Capture the cell that displays the provided text and extract its [x, y] central coordinate. 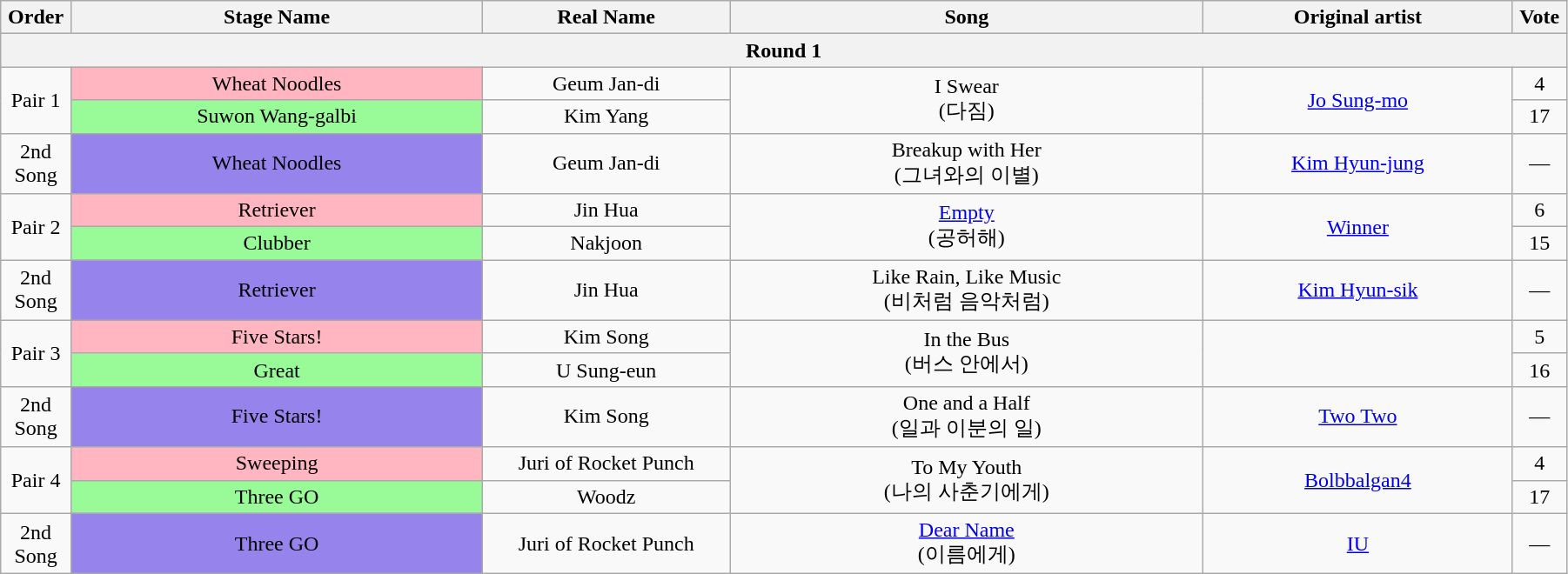
Round 1 [784, 50]
Song [967, 17]
Dear Name(이름에게) [967, 544]
Nakjoon [606, 244]
Order [37, 17]
Real Name [606, 17]
16 [1540, 370]
Woodz [606, 497]
Kim Hyun-jung [1357, 164]
Empty(공허해) [967, 227]
Vote [1540, 17]
Bolbbalgan4 [1357, 480]
Pair 4 [37, 480]
Pair 2 [37, 227]
Two Two [1357, 417]
Pair 3 [37, 353]
Clubber [277, 244]
Breakup with Her(그녀와의 이별) [967, 164]
Winner [1357, 227]
I Swear(다짐) [967, 100]
Stage Name [277, 17]
IU [1357, 544]
Jo Sung-mo [1357, 100]
Like Rain, Like Music(비처럼 음악처럼) [967, 290]
Great [277, 370]
5 [1540, 337]
U Sung-eun [606, 370]
Sweeping [277, 464]
6 [1540, 210]
Kim Hyun-sik [1357, 290]
Kim Yang [606, 117]
Original artist [1357, 17]
In the Bus(버스 안에서) [967, 353]
One and a Half(일과 이분의 일) [967, 417]
15 [1540, 244]
Suwon Wang-galbi [277, 117]
Pair 1 [37, 100]
To My Youth(나의 사춘기에게) [967, 480]
